Provide the [X, Y] coordinate of the cell's center where the given text is located.  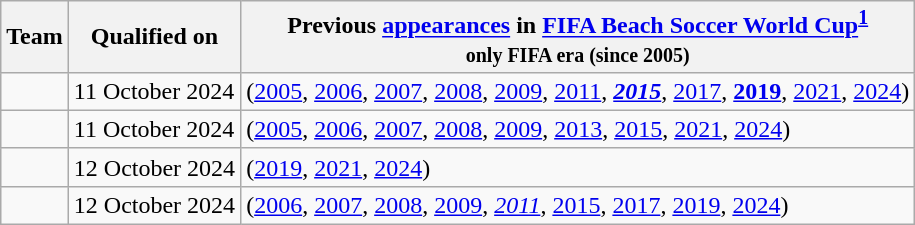
(2005, 2006, 2007, 2008, 2009, 2011, 2015, 2017, 2019, 2021, 2024) [578, 91]
Previous appearances in FIFA Beach Soccer World Cup1only FIFA era (since 2005) [578, 37]
Team [35, 37]
(2006, 2007, 2008, 2009, 2011, 2015, 2017, 2019, 2024) [578, 205]
Qualified on [154, 37]
(2005, 2006, 2007, 2008, 2009, 2013, 2015, 2021, 2024) [578, 129]
(2019, 2021, 2024) [578, 167]
